Search for the cell housing the specified text and yield its (x, y) center coordinate. 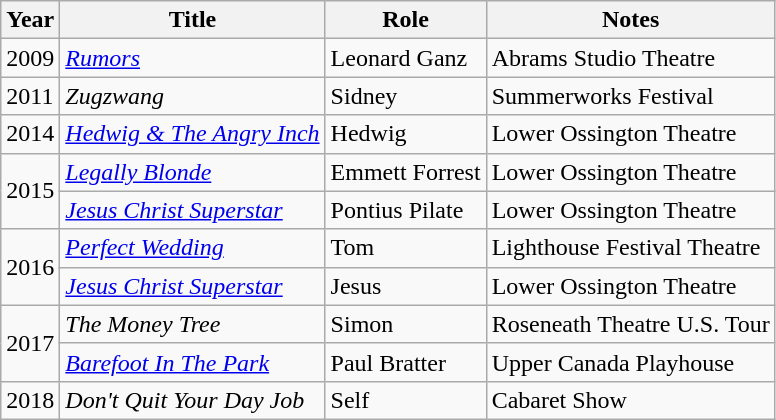
2016 (30, 267)
2017 (30, 343)
2011 (30, 96)
Role (406, 20)
Jesus (406, 286)
2015 (30, 191)
The Money Tree (192, 324)
Leonard Ganz (406, 58)
Roseneath Theatre U.S. Tour (630, 324)
Cabaret Show (630, 400)
Notes (630, 20)
Tom (406, 248)
Zugzwang (192, 96)
2018 (30, 400)
Hedwig (406, 134)
2009 (30, 58)
Simon (406, 324)
Emmett Forrest (406, 172)
Summerworks Festival (630, 96)
Self (406, 400)
Upper Canada Playhouse (630, 362)
Rumors (192, 58)
Abrams Studio Theatre (630, 58)
Perfect Wedding (192, 248)
Legally Blonde (192, 172)
Barefoot In The Park (192, 362)
Year (30, 20)
Don't Quit Your Day Job (192, 400)
Paul Bratter (406, 362)
Hedwig & The Angry Inch (192, 134)
Pontius Pilate (406, 210)
2014 (30, 134)
Sidney (406, 96)
Title (192, 20)
Lighthouse Festival Theatre (630, 248)
